Return the (x, y) coordinate for the center point of the cell that contains the specified text.  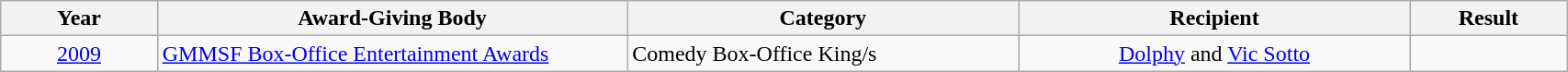
GMMSF Box-Office Entertainment Awards (391, 54)
Dolphy and Vic Sotto (1214, 54)
2009 (79, 54)
Recipient (1214, 18)
Year (79, 18)
Category (823, 18)
Award-Giving Body (391, 18)
Comedy Box-Office King/s (823, 54)
Result (1488, 18)
